For the text-containing cell, return its midpoint in [x, y] coordinate format. 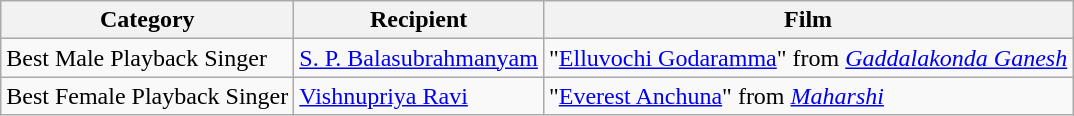
Category [148, 20]
Vishnupriya Ravi [419, 96]
"Everest Anchuna" from Maharshi [808, 96]
Best Female Playback Singer [148, 96]
S. P. Balasubrahmanyam [419, 58]
Best Male Playback Singer [148, 58]
Recipient [419, 20]
"Elluvochi Godaramma" from Gaddalakonda Ganesh [808, 58]
Film [808, 20]
